Search for the cell housing the specified text and yield its (X, Y) center coordinate. 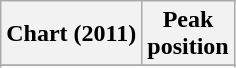
Peakposition (188, 34)
Chart (2011) (72, 34)
